Pinpoint the cell where the given text exists, returning its [X, Y] midpoint coordinate. 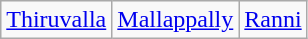
Thiruvalla [56, 20]
Ranni [273, 20]
Mallappally [176, 20]
